From the cell containing the given text, extract its center point as [X, Y] coordinate. 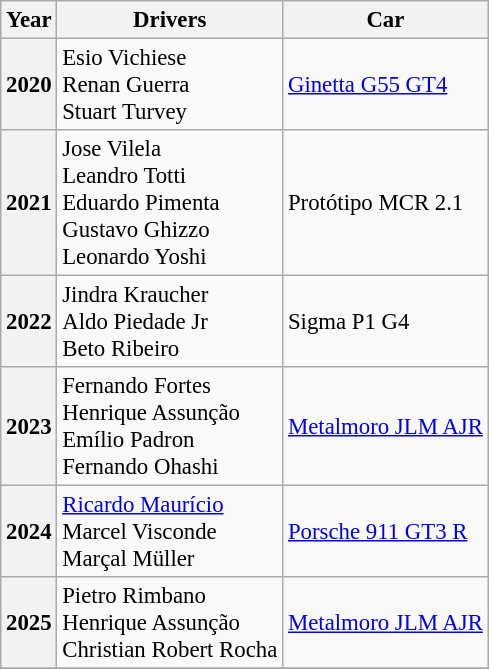
2024 [29, 532]
2020 [29, 85]
Porsche 911 GT3 R [386, 532]
Metalmoro JLM AJR [386, 426]
Protótipo MCR 2.1 [386, 203]
Sigma P1 G4 [386, 322]
Ginetta G55 GT4 [386, 85]
Year [29, 20]
Jindra Kraucher Aldo Piedade Jr Beto Ribeiro [170, 322]
Ricardo Maurício Marcel Visconde Marçal Müller [170, 532]
Drivers [170, 20]
Car [386, 20]
Jose Vilela Leandro Totti Eduardo Pimenta Gustavo Ghizzo Leonardo Yoshi [170, 203]
2022 [29, 322]
Esio Vichiese Renan Guerra Stuart Turvey [170, 85]
2023 [29, 426]
Fernando Fortes Henrique Assunção Emílio Padron Fernando Ohashi [170, 426]
2021 [29, 203]
